From the cell containing the given text, extract its center point as [X, Y] coordinate. 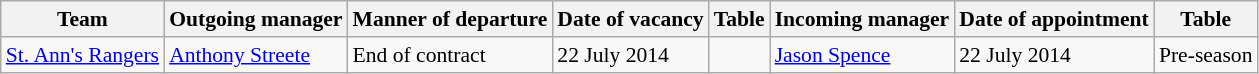
End of contract [450, 55]
Pre-season [1206, 55]
Manner of departure [450, 19]
Incoming manager [862, 19]
Anthony Streete [256, 55]
Jason Spence [862, 55]
Outgoing manager [256, 19]
St. Ann's Rangers [82, 55]
Date of appointment [1054, 19]
Date of vacancy [630, 19]
Team [82, 19]
